Determine the [x, y] coordinate at the center of the cell enclosing the given text.  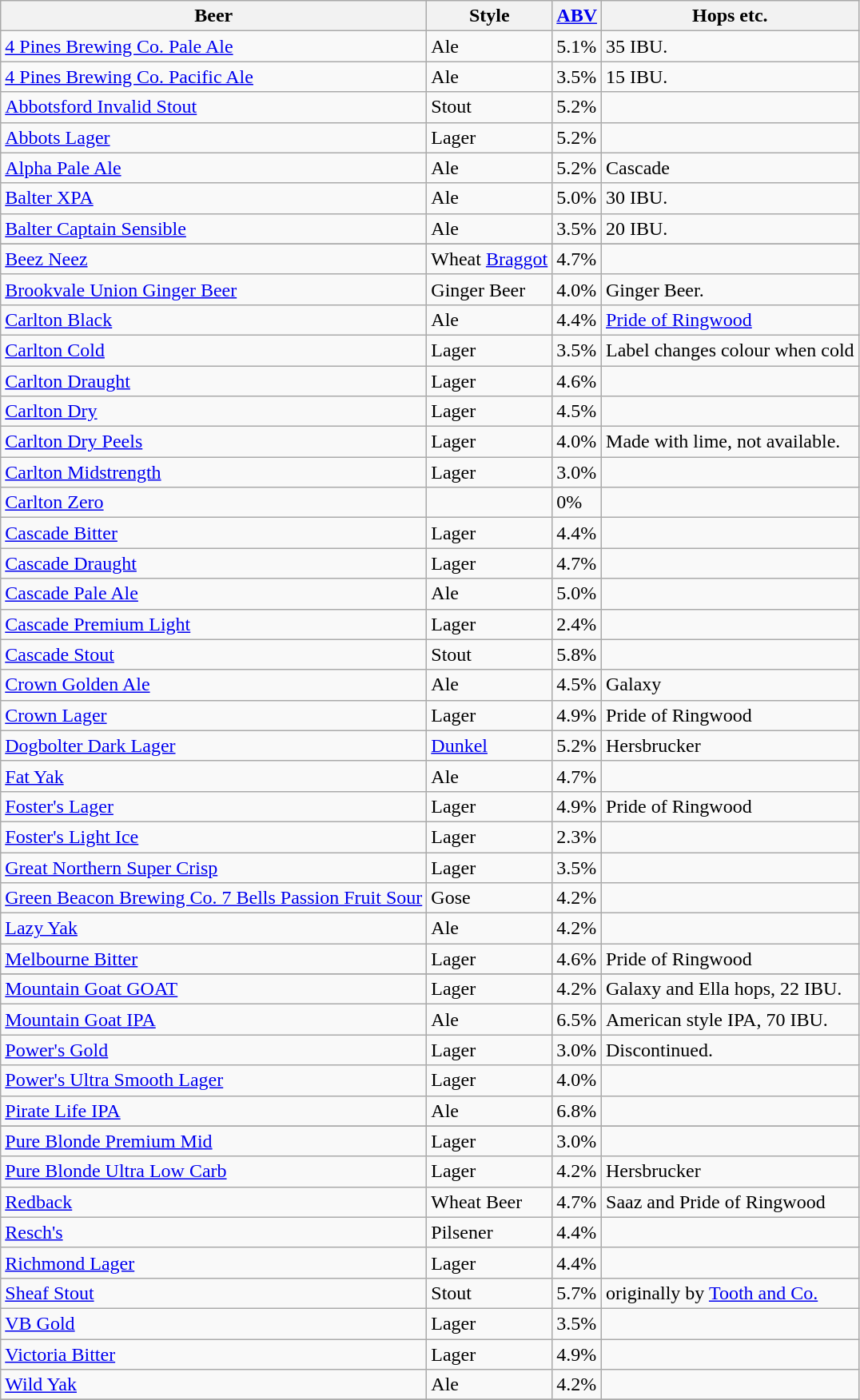
Beer [214, 16]
5.8% [577, 654]
Cascade Pale Ale [214, 594]
Lazy Yak [214, 929]
Wheat Braggot [489, 259]
Cascade Premium Light [214, 624]
Beez Neez [214, 259]
Victoria Bitter [214, 1354]
Wild Yak [214, 1385]
Pure Blonde Premium Mid [214, 1141]
originally by Tooth and Co. [731, 1293]
2.3% [577, 837]
Balter Captain Sensible [214, 229]
0% [577, 503]
Cascade Draught [214, 563]
Mountain Goat GOAT [214, 989]
Green Beacon Brewing Co. 7 Bells Passion Fruit Sour [214, 898]
Carlton Dry [214, 412]
Pirate Life IPA [214, 1111]
35 IBU. [731, 46]
Carlton Cold [214, 350]
Wheat Beer [489, 1202]
5.1% [577, 46]
Melbourne Bitter [214, 959]
Fat Yak [214, 776]
Redback [214, 1202]
4 Pines Brewing Co. Pale Ale [214, 46]
Richmond Lager [214, 1263]
Ginger Beer. [731, 289]
Carlton Black [214, 320]
Gose [489, 898]
Carlton Dry Peels [214, 442]
Foster's Light Ice [214, 837]
Abbotsford Invalid Stout [214, 107]
Cascade Bitter [214, 533]
Power's Gold [214, 1050]
VB Gold [214, 1323]
Saaz and Pride of Ringwood [731, 1202]
Abbots Lager [214, 137]
Ginger Beer [489, 289]
Label changes colour when cold [731, 350]
Cascade Stout [214, 654]
15 IBU. [731, 77]
6.8% [577, 1111]
5.7% [577, 1293]
Alpha Pale Ale [214, 168]
Crown Lager [214, 715]
Power's Ultra Smooth Lager [214, 1080]
Foster's Lager [214, 806]
Carlton Draught [214, 381]
4 Pines Brewing Co. Pacific Ale [214, 77]
2.4% [577, 624]
Carlton Midstrength [214, 472]
Pilsener [489, 1232]
Balter XPA [214, 198]
Style [489, 16]
6.5% [577, 1020]
Dunkel [489, 746]
Carlton Zero [214, 503]
30 IBU. [731, 198]
American style IPA, 70 IBU. [731, 1020]
Made with lime, not available. [731, 442]
Great Northern Super Crisp [214, 867]
Brookvale Union Ginger Beer [214, 289]
Galaxy and Ella hops, 22 IBU. [731, 989]
Mountain Goat IPA [214, 1020]
Dogbolter Dark Lager [214, 746]
Hops etc. [731, 16]
ABV [577, 16]
Pure Blonde Ultra Low Carb [214, 1171]
20 IBU. [731, 229]
Crown Golden Ale [214, 685]
Resch's [214, 1232]
Sheaf Stout [214, 1293]
Galaxy [731, 685]
Discontinued. [731, 1050]
Cascade [731, 168]
